From the cell containing the given text, extract its center point as [x, y] coordinate. 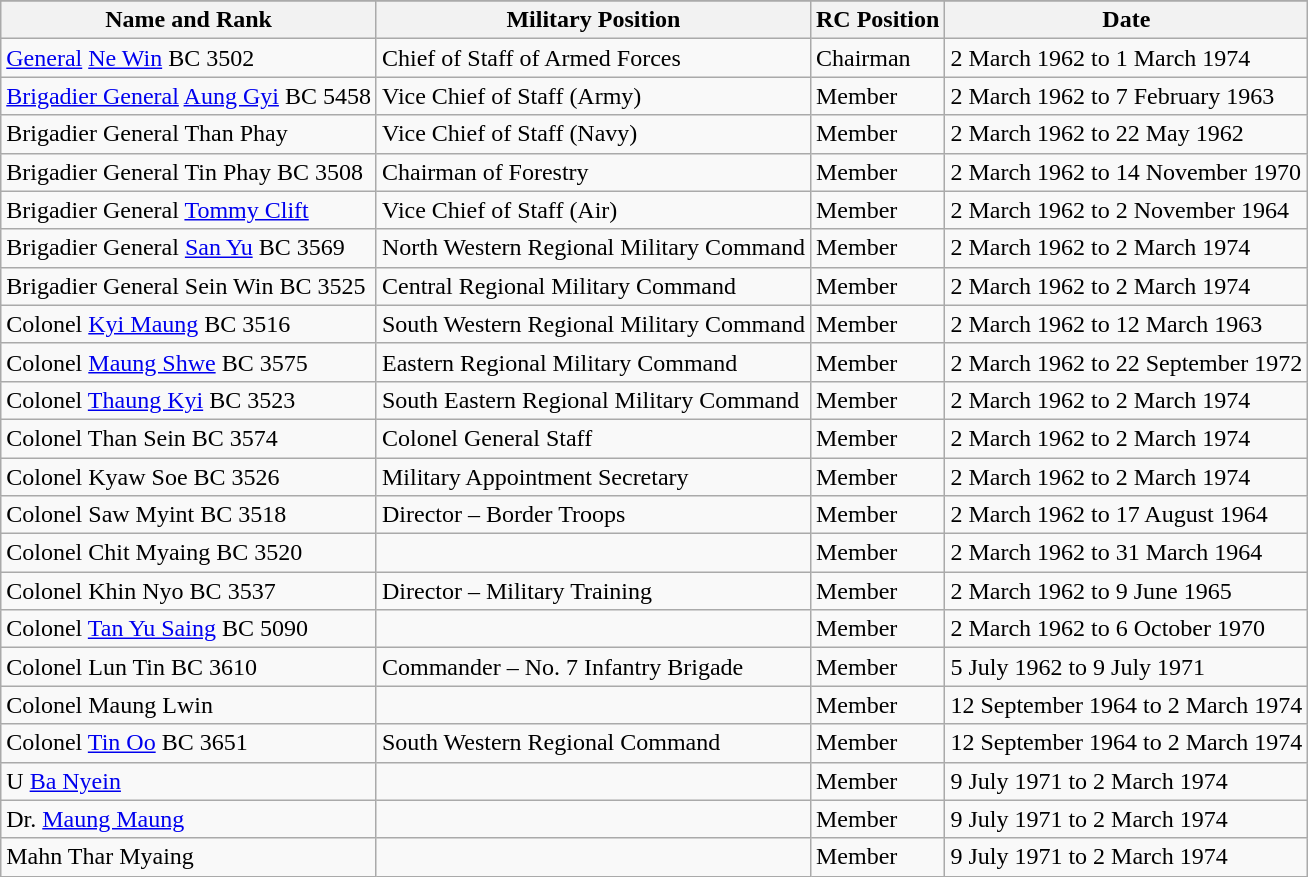
Vice Chief of Staff (Air) [593, 210]
Mahn Thar Myaing [189, 857]
2 March 1962 to 6 October 1970 [1126, 629]
Date [1126, 20]
North Western Regional Military Command [593, 248]
Director – Border Troops [593, 515]
2 March 1962 to 9 June 1965 [1126, 591]
2 March 1962 to 22 September 1972 [1126, 362]
Colonel Than Sein BC 3574 [189, 438]
Director – Military Training [593, 591]
Brigadier General San Yu BC 3569 [189, 248]
2 March 1962 to 1 March 1974 [1126, 58]
Chairman of Forestry [593, 172]
Brigadier General Sein Win BC 3525 [189, 286]
Name and Rank [189, 20]
Brigadier General Than Phay [189, 134]
2 March 1962 to 12 March 1963 [1126, 324]
2 March 1962 to 7 February 1963 [1126, 96]
2 March 1962 to 2 November 1964 [1126, 210]
Commander – No. 7 Infantry Brigade [593, 667]
Chief of Staff of Armed Forces [593, 58]
Colonel Tan Yu Saing BC 5090 [189, 629]
5 July 1962 to 9 July 1971 [1126, 667]
Colonel Maung Shwe BC 3575 [189, 362]
2 March 1962 to 31 March 1964 [1126, 553]
Military Appointment Secretary [593, 477]
Colonel Khin Nyo BC 3537 [189, 591]
Chairman [877, 58]
General Ne Win BC 3502 [189, 58]
Colonel Saw Myint BC 3518 [189, 515]
Colonel Lun Tin BC 3610 [189, 667]
South Western Regional Command [593, 743]
Eastern Regional Military Command [593, 362]
Colonel General Staff [593, 438]
Vice Chief of Staff (Navy) [593, 134]
Colonel Maung Lwin [189, 705]
Dr. Maung Maung [189, 819]
South Western Regional Military Command [593, 324]
2 March 1962 to 22 May 1962 [1126, 134]
Colonel Thaung Kyi BC 3523 [189, 400]
Colonel Tin Oo BC 3651 [189, 743]
U Ba Nyein [189, 781]
Brigadier General Aung Gyi BC 5458 [189, 96]
Military Position [593, 20]
Colonel Kyi Maung BC 3516 [189, 324]
Brigadier General Tin Phay BC 3508 [189, 172]
Central Regional Military Command [593, 286]
2 March 1962 to 17 August 1964 [1126, 515]
2 March 1962 to 14 November 1970 [1126, 172]
South Eastern Regional Military Command [593, 400]
Colonel Chit Myaing BC 3520 [189, 553]
Colonel Kyaw Soe BC 3526 [189, 477]
Brigadier General Tommy Clift [189, 210]
Vice Chief of Staff (Army) [593, 96]
RC Position [877, 20]
